Locate the cell with the specified text and output its (x, y) center coordinate. 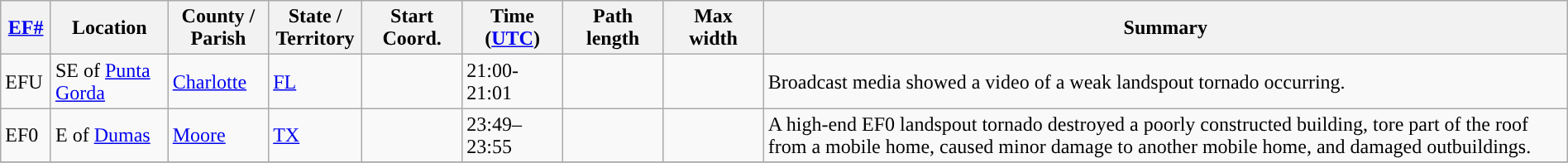
State / Territory (316, 28)
Location (109, 28)
TX (316, 136)
Max width (713, 28)
Time (UTC) (513, 28)
21:00-21:01 (513, 81)
EFU (26, 81)
Start Coord. (412, 28)
Summary (1165, 28)
EF0 (26, 136)
E of Dumas (109, 136)
County / Parish (218, 28)
Charlotte (218, 81)
SE of Punta Gorda (109, 81)
FL (316, 81)
Broadcast media showed a video of a weak landspout tornado occurring. (1165, 81)
23:49–23:55 (513, 136)
EF# (26, 28)
Path length (612, 28)
Moore (218, 136)
